For the text-containing cell, return its midpoint in [x, y] coordinate format. 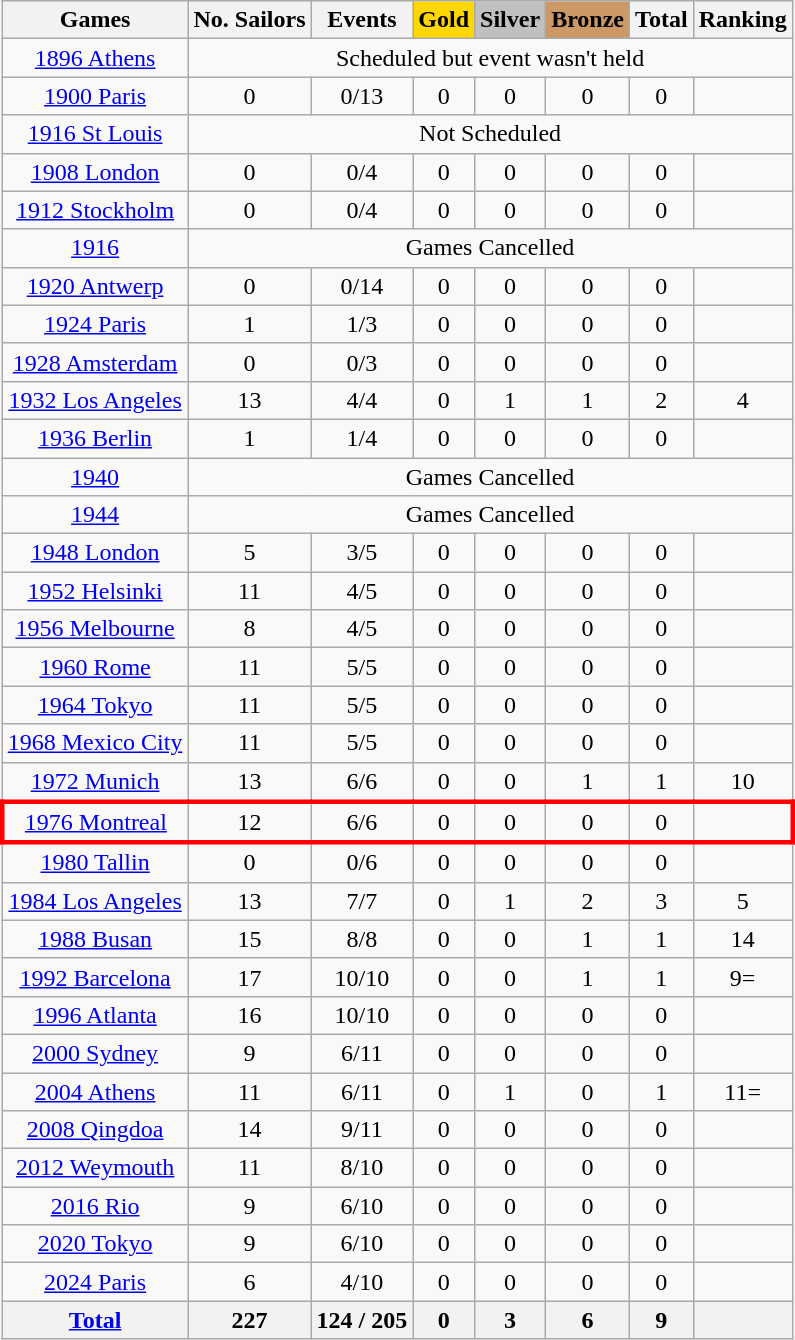
Gold [444, 20]
8/10 [362, 1168]
15 [250, 939]
1964 Tokyo [95, 705]
0/13 [362, 96]
2024 Paris [95, 1282]
1936 Berlin [95, 438]
1984 Los Angeles [95, 901]
11= [742, 1091]
0/3 [362, 362]
1920 Antwerp [95, 286]
1976 Montreal [95, 822]
2000 Sydney [95, 1053]
1944 [95, 515]
1956 Melbourne [95, 629]
16 [250, 1015]
1948 London [95, 553]
0/14 [362, 286]
Silver [510, 20]
No. Sailors [250, 20]
9= [742, 977]
10 [742, 782]
3/5 [362, 553]
4/10 [362, 1282]
1/3 [362, 324]
1972 Munich [95, 782]
1896 Athens [95, 58]
2004 Athens [95, 1091]
7/7 [362, 901]
227 [250, 1320]
2008 Qingdoa [95, 1130]
Games [95, 20]
0/6 [362, 863]
1960 Rome [95, 667]
Bronze [588, 20]
1916 St Louis [95, 134]
Scheduled but event wasn't held [490, 58]
17 [250, 977]
1952 Helsinki [95, 591]
1968 Mexico City [95, 743]
Ranking [742, 20]
2020 Tokyo [95, 1244]
9/11 [362, 1130]
1988 Busan [95, 939]
1940 [95, 477]
1996 Atlanta [95, 1015]
2016 Rio [95, 1206]
1992 Barcelona [95, 977]
1/4 [362, 438]
12 [250, 822]
1912 Stockholm [95, 210]
1916 [95, 248]
1928 Amsterdam [95, 362]
1980 Tallin [95, 863]
8 [250, 629]
Not Scheduled [490, 134]
2012 Weymouth [95, 1168]
4 [742, 400]
1924 Paris [95, 324]
Events [362, 20]
124 / 205 [362, 1320]
1932 Los Angeles [95, 400]
4/4 [362, 400]
1900 Paris [95, 96]
1908 London [95, 172]
8/8 [362, 939]
